Determine the [X, Y] coordinate at the center of the cell enclosing the given text.  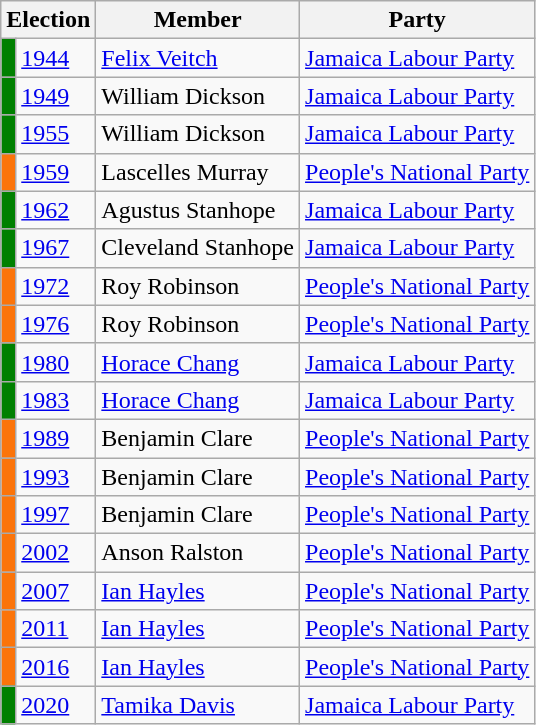
1997 [56, 515]
1967 [56, 248]
Anson Ralston [198, 553]
Cleveland Stanhope [198, 248]
1989 [56, 438]
1962 [56, 210]
1949 [56, 96]
1993 [56, 477]
Tamika Davis [198, 705]
Party [418, 20]
1959 [56, 172]
2002 [56, 553]
Member [198, 20]
2020 [56, 705]
Agustus Stanhope [198, 210]
2007 [56, 591]
1944 [56, 58]
Lascelles Murray [198, 172]
1976 [56, 324]
Election [48, 20]
2011 [56, 629]
1955 [56, 134]
1972 [56, 286]
1983 [56, 400]
Felix Veitch [198, 58]
2016 [56, 667]
1980 [56, 362]
